Detect which cell encompasses the target text, then output its [X, Y] center coordinate. 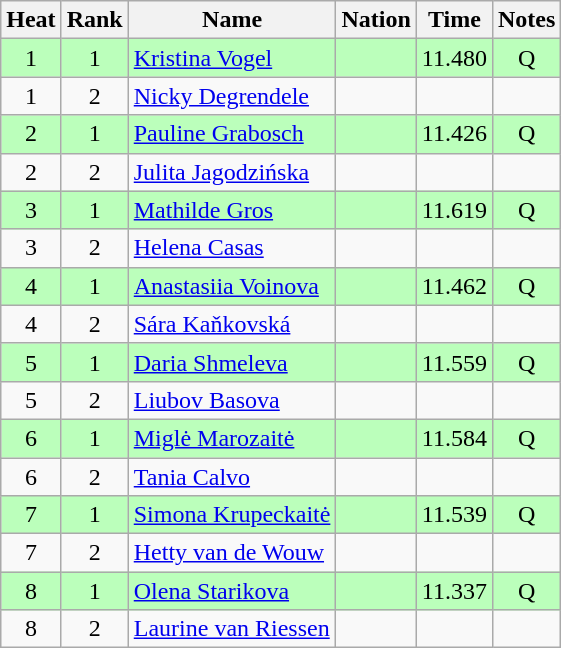
11.559 [454, 362]
Miglė Marozaitė [232, 438]
11.480 [454, 58]
11.584 [454, 438]
11.426 [454, 134]
Kristina Vogel [232, 58]
11.539 [454, 515]
Anastasiia Voinova [232, 286]
Daria Shmeleva [232, 362]
11.462 [454, 286]
Rank [94, 20]
Liubov Basova [232, 400]
Heat [31, 20]
11.337 [454, 591]
Simona Krupeckaitė [232, 515]
Hetty van de Wouw [232, 553]
Helena Casas [232, 248]
Laurine van Riessen [232, 629]
Nation [376, 20]
Notes [526, 20]
Tania Calvo [232, 477]
Nicky Degrendele [232, 96]
Olena Starikova [232, 591]
Mathilde Gros [232, 210]
11.619 [454, 210]
Time [454, 20]
Sára Kaňkovská [232, 324]
Name [232, 20]
Julita Jagodzińska [232, 172]
Pauline Grabosch [232, 134]
